Scan for the cell matching the given text and deliver its (X, Y) coordinate at center. 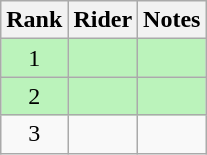
1 (34, 58)
Rank (34, 20)
2 (34, 96)
Rider (103, 20)
Notes (172, 20)
3 (34, 134)
